Return the (X, Y) coordinate for the center point of the cell that contains the specified text.  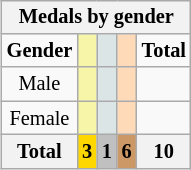
Medals by gender (96, 17)
Female (40, 118)
Male (40, 84)
10 (164, 152)
Gender (40, 51)
1 (107, 152)
3 (87, 152)
6 (127, 152)
